Output the (X, Y) coordinate of the center of the cell containing the given text.  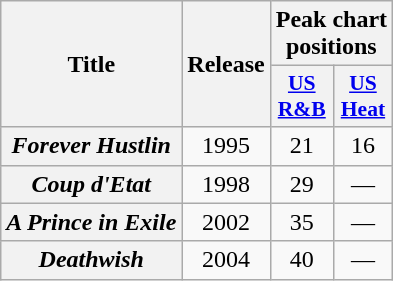
40 (302, 260)
1995 (226, 146)
2002 (226, 222)
Deathwish (92, 260)
Release (226, 64)
Coup d'Etat (92, 184)
1998 (226, 184)
Title (92, 64)
Peak chartpositions (331, 34)
21 (302, 146)
35 (302, 222)
16 (362, 146)
29 (302, 184)
2004 (226, 260)
USHeat (362, 96)
Forever Hustlin (92, 146)
A Prince in Exile (92, 222)
USR&B (302, 96)
